Return (X, Y) of the center of cell containing provided text 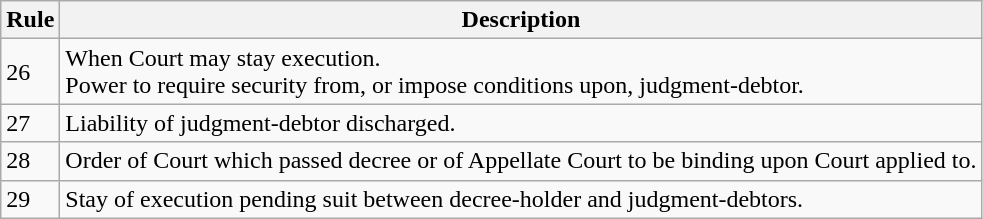
29 (30, 199)
28 (30, 161)
Description (521, 20)
Liability of judgment-debtor discharged. (521, 123)
Order of Court which passed decree or of Appellate Court to be binding upon Court applied to. (521, 161)
Stay of execution pending suit between decree-holder and judgment-debtors. (521, 199)
27 (30, 123)
When Court may stay execution.Power to require security from, or impose conditions upon, judgment-debtor. (521, 72)
26 (30, 72)
Rule (30, 20)
